Return the [X, Y] coordinate for the center point of the cell that contains the specified text.  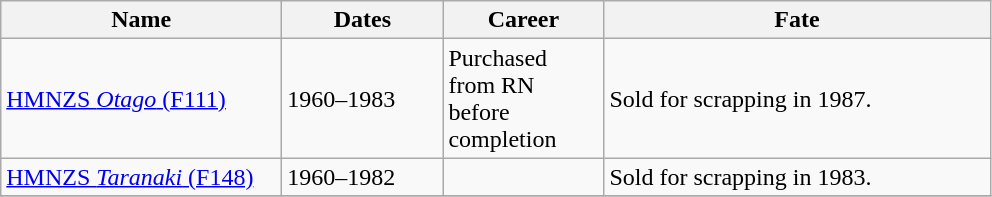
Career [524, 20]
1960–1982 [362, 177]
Sold for scrapping in 1987. [797, 98]
Name [142, 20]
Purchased from RN before completion [524, 98]
1960–1983 [362, 98]
Fate [797, 20]
HMNZS Taranaki (F148) [142, 177]
HMNZS Otago (F111) [142, 98]
Dates [362, 20]
Sold for scrapping in 1983. [797, 177]
